From the cell containing the given text, extract its center point as [X, Y] coordinate. 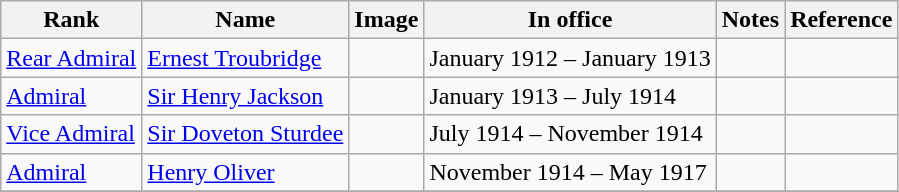
November 1914 – May 1917 [570, 172]
July 1914 – November 1914 [570, 134]
Notes [750, 20]
Image [386, 20]
Ernest Troubridge [246, 58]
In office [570, 20]
Sir Doveton Sturdee [246, 134]
Reference [842, 20]
Rank [72, 20]
Vice Admiral [72, 134]
Sir Henry Jackson [246, 96]
January 1913 – July 1914 [570, 96]
Name [246, 20]
Rear Admiral [72, 58]
Henry Oliver [246, 172]
January 1912 – January 1913 [570, 58]
